Find where the given text appears and provide that cell's center as (x, y) coordinate. 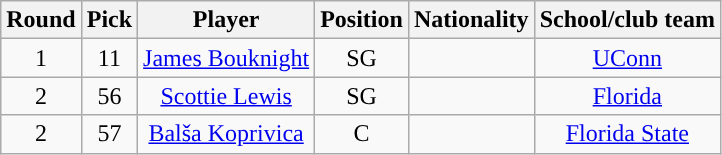
Balša Koprivica (226, 134)
James Bouknight (226, 58)
1 (41, 58)
Pick (109, 20)
Florida (627, 96)
C (362, 134)
11 (109, 58)
Nationality (471, 20)
Scottie Lewis (226, 96)
56 (109, 96)
Florida State (627, 134)
57 (109, 134)
Player (226, 20)
School/club team (627, 20)
UConn (627, 58)
Round (41, 20)
Position (362, 20)
